For the text-containing cell, return its midpoint in (X, Y) coordinate format. 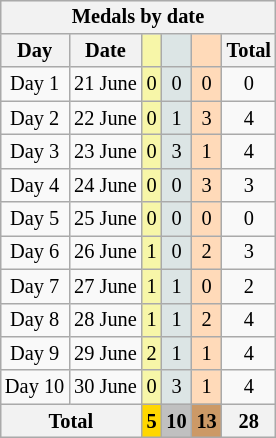
28 (249, 421)
27 June (106, 286)
Day 1 (34, 84)
Day 6 (34, 253)
Day 8 (34, 320)
Day 10 (34, 387)
21 June (106, 84)
10 (177, 421)
Day 4 (34, 185)
22 June (106, 118)
5 (152, 421)
24 June (106, 185)
Day 3 (34, 152)
Date (106, 51)
Day 7 (34, 286)
29 June (106, 354)
23 June (106, 152)
Day (34, 51)
13 (207, 421)
Day 9 (34, 354)
Medals by date (138, 17)
25 June (106, 219)
26 June (106, 253)
28 June (106, 320)
Day 2 (34, 118)
Day 5 (34, 219)
30 June (106, 387)
